Return the (X, Y) coordinate for the center point of the cell that contains the specified text.  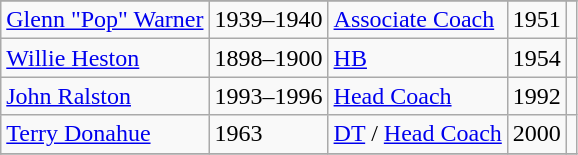
Associate Coach (418, 20)
Terry Donahue (105, 134)
2000 (536, 134)
Head Coach (418, 96)
1993–1996 (268, 96)
Willie Heston (105, 58)
DT / Head Coach (418, 134)
HB (418, 58)
1992 (536, 96)
1939–1940 (268, 20)
1963 (268, 134)
1898–1900 (268, 58)
1954 (536, 58)
Glenn "Pop" Warner (105, 20)
John Ralston (105, 96)
1951 (536, 20)
